Output the (x, y) coordinate of the center of the cell containing the given text.  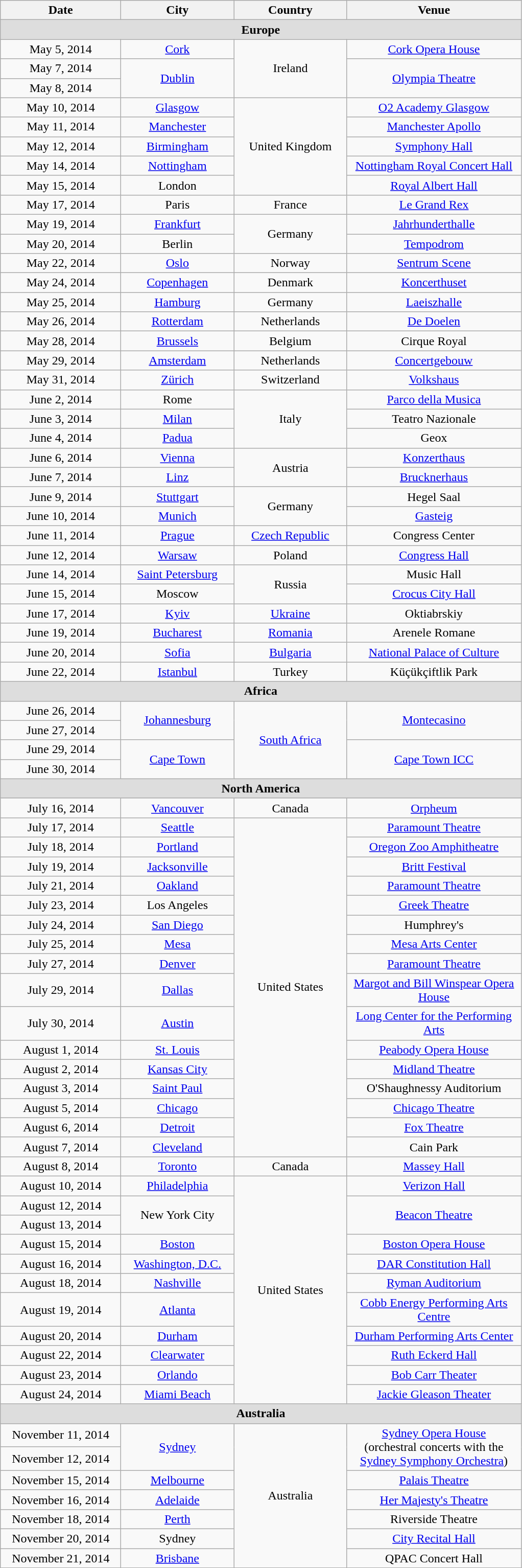
Palais Theatre (434, 1480)
South Africa (290, 740)
Cape Town ICC (434, 759)
November 12, 2014 (61, 1459)
June 17, 2014 (61, 613)
Long Center for the Performing Arts (434, 1024)
Munich (178, 516)
Romania (290, 633)
Paris (178, 204)
Geox (434, 438)
Greek Theatre (434, 905)
O2 Academy Glasgow (434, 107)
November 16, 2014 (61, 1499)
Toronto (178, 1166)
August 8, 2014 (61, 1166)
May 29, 2014 (61, 360)
Midland Theatre (434, 1069)
August 10, 2014 (61, 1186)
Padua (178, 438)
August 24, 2014 (61, 1394)
May 22, 2014 (61, 263)
May 28, 2014 (61, 341)
May 14, 2014 (61, 166)
Cork Opera House (434, 49)
City Recital Hall (434, 1538)
Margot and Bill Winspear Opera House (434, 990)
Cirque Royal (434, 341)
Boston (178, 1244)
August 1, 2014 (61, 1050)
August 2, 2014 (61, 1069)
Vancouver (178, 808)
June 9, 2014 (61, 496)
Crocus City Hall (434, 594)
June 19, 2014 (61, 633)
June 7, 2014 (61, 477)
Teatro Nazionale (434, 419)
Humphrey's (434, 925)
Ryman Auditorium (434, 1283)
Britt Festival (434, 867)
August 6, 2014 (61, 1127)
Perth (178, 1519)
New York City (178, 1215)
Ukraine (290, 613)
Le Grand Rex (434, 204)
June 6, 2014 (61, 458)
Sentrum Scene (434, 263)
Kansas City (178, 1069)
Linz (178, 477)
Saint Paul (178, 1088)
November 21, 2014 (61, 1558)
May 10, 2014 (61, 107)
June 30, 2014 (61, 769)
France (290, 204)
Congress Center (434, 535)
Cobb Energy Performing Arts Centre (434, 1310)
Date (61, 10)
November 18, 2014 (61, 1519)
Fox Theatre (434, 1127)
Vienna (178, 458)
August 23, 2014 (61, 1375)
Seattle (178, 827)
North America (260, 788)
August 18, 2014 (61, 1283)
Olympia Theatre (434, 78)
May 7, 2014 (61, 69)
Zürich (178, 380)
Italy (290, 419)
Nottingham Royal Concert Hall (434, 166)
June 29, 2014 (61, 749)
Prague (178, 535)
Africa (260, 691)
May 26, 2014 (61, 322)
San Diego (178, 925)
June 27, 2014 (61, 730)
Ruth Eckerd Hall (434, 1355)
Bucharest (178, 633)
National Palace of Culture (434, 652)
Gasteig (434, 516)
Küçükçiftlik Park (434, 672)
July 19, 2014 (61, 867)
Cleveland (178, 1147)
Beacon Theatre (434, 1215)
Frankfurt (178, 224)
Johannesburg (178, 720)
Orlando (178, 1375)
Chicago (178, 1108)
August 5, 2014 (61, 1108)
Atlanta (178, 1310)
Arenele Romane (434, 633)
June 14, 2014 (61, 575)
Warsaw (178, 555)
Russia (290, 584)
City (178, 10)
Los Angeles (178, 905)
Royal Albert Hall (434, 185)
Mesa (178, 944)
Switzerland (290, 380)
Manchester Apollo (434, 127)
July 21, 2014 (61, 886)
Jackie Gleason Theater (434, 1394)
London (178, 185)
O'Shaughnessy Auditorium (434, 1088)
May 25, 2014 (61, 302)
June 22, 2014 (61, 672)
Durham Performing Arts Center (434, 1336)
Belgium (290, 341)
Hamburg (178, 302)
Austin (178, 1024)
Philadelphia (178, 1186)
Detroit (178, 1127)
Bulgaria (290, 652)
November 15, 2014 (61, 1480)
Birmingham (178, 146)
De Doelen (434, 322)
Istanbul (178, 672)
Concertgebouw (434, 360)
July 17, 2014 (61, 827)
August 12, 2014 (61, 1205)
Stuttgart (178, 496)
May 19, 2014 (61, 224)
June 2, 2014 (61, 399)
Congress Hall (434, 555)
May 24, 2014 (61, 283)
May 31, 2014 (61, 380)
May 12, 2014 (61, 146)
May 17, 2014 (61, 204)
August 22, 2014 (61, 1355)
July 18, 2014 (61, 847)
Symphony Hall (434, 146)
Manchester (178, 127)
June 20, 2014 (61, 652)
June 15, 2014 (61, 594)
May 20, 2014 (61, 244)
Rotterdam (178, 322)
Jacksonville (178, 867)
Durham (178, 1336)
Country (290, 10)
June 10, 2014 (61, 516)
Venue (434, 10)
November 20, 2014 (61, 1538)
August 16, 2014 (61, 1264)
Copenhagen (178, 283)
Nottingham (178, 166)
Ireland (290, 69)
August 15, 2014 (61, 1244)
United Kingdom (290, 146)
July 25, 2014 (61, 944)
May 5, 2014 (61, 49)
Turkey (290, 672)
November 11, 2014 (61, 1435)
July 29, 2014 (61, 990)
Rome (178, 399)
Clearwater (178, 1355)
Sydney Opera House (orchestral concerts with the Sydney Symphony Orchestra) (434, 1447)
August 20, 2014 (61, 1336)
Europe (260, 30)
Konzerthaus (434, 458)
Norway (290, 263)
June 4, 2014 (61, 438)
Cape Town (178, 759)
Laeiszhalle (434, 302)
Cain Park (434, 1147)
July 16, 2014 (61, 808)
Orpheum (434, 808)
August 19, 2014 (61, 1310)
Brisbane (178, 1558)
Brucknerhaus (434, 477)
Peabody Opera House (434, 1050)
Nashville (178, 1283)
Kyiv (178, 613)
Amsterdam (178, 360)
Music Hall (434, 575)
Adelaide (178, 1499)
May 15, 2014 (61, 185)
Oregon Zoo Amphitheatre (434, 847)
Washington, D.C. (178, 1264)
Volkshaus (434, 380)
July 24, 2014 (61, 925)
Chicago Theatre (434, 1108)
August 3, 2014 (61, 1088)
Mesa Arts Center (434, 944)
July 23, 2014 (61, 905)
St. Louis (178, 1050)
Her Majesty's Theatre (434, 1499)
July 30, 2014 (61, 1024)
May 8, 2014 (61, 88)
Parco della Musica (434, 399)
Milan (178, 419)
Portland (178, 847)
Saint Petersburg (178, 575)
May 11, 2014 (61, 127)
Denmark (290, 283)
June 3, 2014 (61, 419)
August 7, 2014 (61, 1147)
August 13, 2014 (61, 1225)
Verizon Hall (434, 1186)
Koncerthuset (434, 283)
June 11, 2014 (61, 535)
Poland (290, 555)
Sofia (178, 652)
Bob Carr Theater (434, 1375)
July 27, 2014 (61, 964)
June 12, 2014 (61, 555)
Hegel Saal (434, 496)
Melbourne (178, 1480)
Jahrhunderthalle (434, 224)
Glasgow (178, 107)
Miami Beach (178, 1394)
Austria (290, 467)
Riverside Theatre (434, 1519)
Czech Republic (290, 535)
DAR Constitution Hall (434, 1264)
Dallas (178, 990)
Oktiabrskiy (434, 613)
Berlin (178, 244)
Montecasino (434, 720)
Denver (178, 964)
Oslo (178, 263)
Boston Opera House (434, 1244)
QPAC Concert Hall (434, 1558)
Massey Hall (434, 1166)
Brussels (178, 341)
Cork (178, 49)
Moscow (178, 594)
June 26, 2014 (61, 711)
Dublin (178, 78)
Tempodrom (434, 244)
Oakland (178, 886)
